Search for the cell housing the specified text and yield its (x, y) center coordinate. 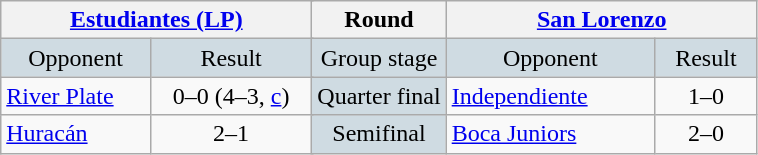
1–0 (706, 96)
Boca Juniors (550, 134)
Semifinal (379, 134)
Huracán (76, 134)
Independiente (550, 96)
0–0 (4–3, c) (230, 96)
Estudiantes (LP) (156, 20)
Round (379, 20)
River Plate (76, 96)
2–1 (230, 134)
Group stage (379, 58)
Quarter final (379, 96)
San Lorenzo (602, 20)
2–0 (706, 134)
